From the cell containing the given text, extract its center point as (x, y) coordinate. 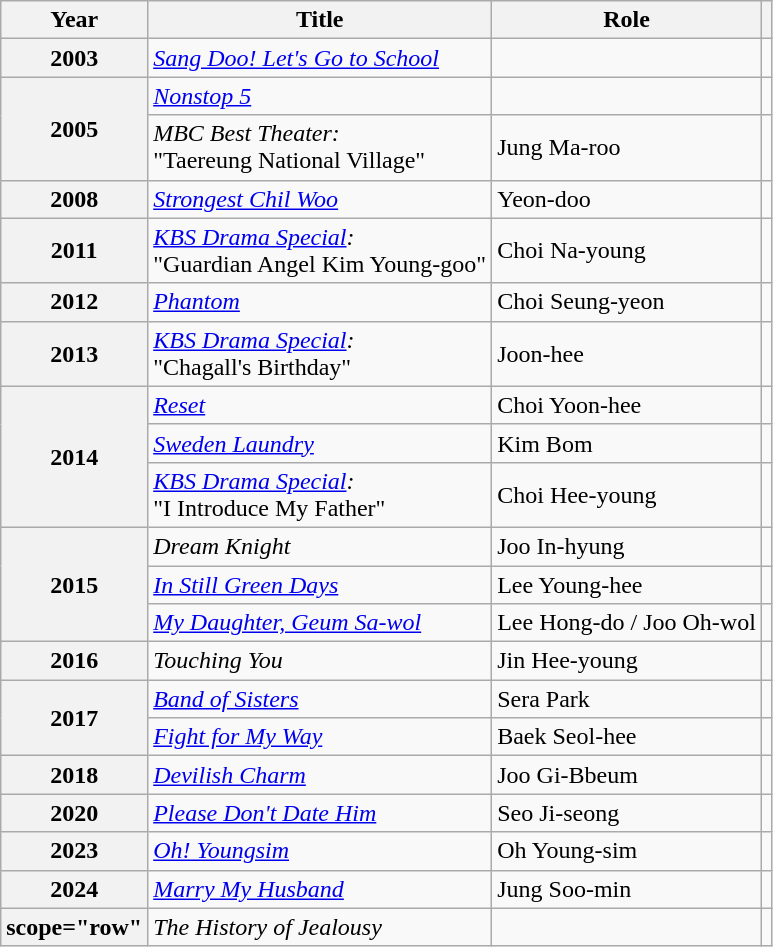
Joo Gi-Bbeum (627, 775)
2024 (74, 889)
Nonstop 5 (320, 96)
scope="row" (74, 927)
KBS Drama Special:"Chagall's Birthday" (320, 354)
Oh Young-sim (627, 851)
2008 (74, 199)
Role (627, 20)
Lee Young-hee (627, 585)
2016 (74, 661)
Devilish Charm (320, 775)
Reset (320, 405)
Choi Hee-young (627, 494)
Choi Yoon-hee (627, 405)
Kim Bom (627, 443)
Please Don't Date Him (320, 813)
Phantom (320, 302)
Title (320, 20)
My Daughter, Geum Sa-wol (320, 623)
Dream Knight (320, 546)
Touching You (320, 661)
2023 (74, 851)
Joo In-hyung (627, 546)
Lee Hong-do / Joo Oh-wol (627, 623)
2020 (74, 813)
KBS Drama Special:"I Introduce My Father" (320, 494)
Strongest Chil Woo (320, 199)
Band of Sisters (320, 699)
2018 (74, 775)
The History of Jealousy (320, 927)
Sang Doo! Let's Go to School (320, 58)
KBS Drama Special:"Guardian Angel Kim Young-goo" (320, 250)
In Still Green Days (320, 585)
Yeon-doo (627, 199)
Jin Hee-young (627, 661)
Fight for My Way (320, 737)
Marry My Husband (320, 889)
2014 (74, 456)
2017 (74, 718)
2005 (74, 128)
2013 (74, 354)
Sera Park (627, 699)
Oh! Youngsim (320, 851)
Jung Ma-roo (627, 148)
Choi Seung-yeon (627, 302)
2003 (74, 58)
MBC Best Theater:"Taereung National Village" (320, 148)
Baek Seol-hee (627, 737)
Choi Na-young (627, 250)
Joon-hee (627, 354)
2015 (74, 584)
Jung Soo-min (627, 889)
Seo Ji-seong (627, 813)
2012 (74, 302)
2011 (74, 250)
Sweden Laundry (320, 443)
Year (74, 20)
